Search for the cell housing the specified text and yield its [x, y] center coordinate. 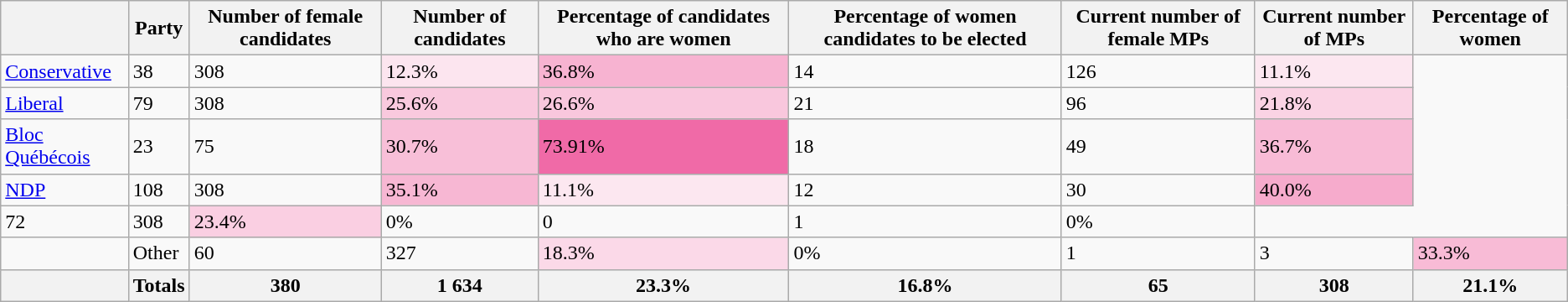
36.7% [1333, 146]
Bloc Québécois [65, 146]
14 [925, 71]
Other [159, 253]
40.0% [1333, 190]
1 634 [459, 285]
21 [925, 103]
18.3% [663, 253]
60 [285, 253]
Percentage of women candidates to be elected [925, 29]
30 [1158, 190]
96 [1158, 103]
33.3% [1490, 253]
72 [65, 221]
21.1% [1490, 285]
30.7% [459, 146]
23 [159, 146]
327 [459, 253]
75 [285, 146]
65 [1158, 285]
Totals [159, 285]
23.3% [663, 285]
21.8% [1333, 103]
38 [159, 71]
108 [159, 190]
18 [925, 146]
16.8% [925, 285]
NDP [65, 190]
25.6% [459, 103]
Conservative [65, 71]
Liberal [65, 103]
26.6% [663, 103]
380 [285, 285]
Number of female candidates [285, 29]
12.3% [459, 71]
126 [1158, 71]
36.8% [663, 71]
79 [159, 103]
49 [1158, 146]
0 [663, 221]
3 [1333, 253]
73.91% [663, 146]
Percentage of women [1490, 29]
Number of candidates [459, 29]
Party [159, 29]
23.4% [285, 221]
Current number of female MPs [1158, 29]
Percentage of candidates who are women [663, 29]
12 [925, 190]
Current number of MPs [1333, 29]
35.1% [459, 190]
